Determine the [x, y] coordinate at the center of the cell enclosing the given text.  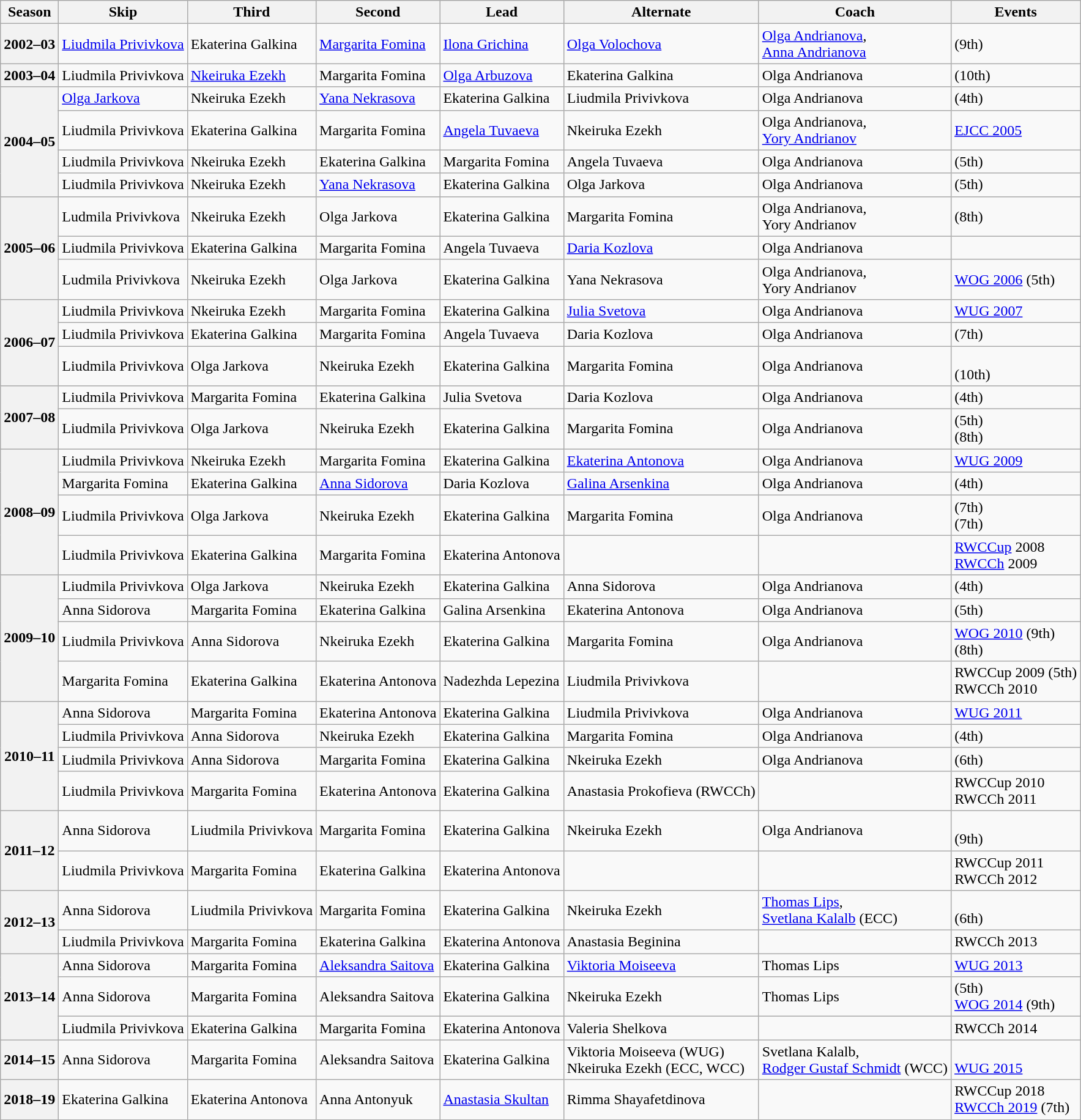
Anastasia Prokofieva (RWCCh) [661, 790]
RWCCup 2009 (5th)RWCCh 2010 [1016, 681]
Svetlana Kalalb,Rodger Gustaf Schmidt (WCC) [855, 1059]
WUG 2007 [1016, 311]
2003–04 [29, 75]
2008–09 [29, 512]
Thomas Lips,Svetlana Kalalb (ECC) [855, 910]
RWCCh 2014 [1016, 1028]
Olga Volochova [661, 44]
WUG 2013 [1016, 965]
2013–14 [29, 997]
(8th) [1016, 217]
2014–15 [29, 1059]
WUG 2011 [1016, 713]
RWCCup 2018 RWCCh 2019 (7th) [1016, 1100]
2009–10 [29, 638]
2006–07 [29, 343]
WUG 2015 [1016, 1059]
(5th) (8th) [1016, 429]
Third [251, 12]
Skip [123, 12]
RWCCup 2011 RWCCh 2012 [1016, 870]
2012–13 [29, 922]
WOG 2006 (5th) [1016, 279]
Lead [502, 12]
WUG 2009 [1016, 461]
2011–12 [29, 850]
Anastasia Beginina [661, 942]
Olga Arbuzova [502, 75]
Alternate [661, 12]
Anastasia Skultan [502, 1100]
(7th) [1016, 334]
Coach [855, 12]
2007–08 [29, 417]
2005–06 [29, 248]
RWCCup 2010 RWCCh 2011 [1016, 790]
Ilona Grichina [502, 44]
Nadezhda Lepezina [502, 681]
Second [378, 12]
(7th) (7th) [1016, 515]
Rimma Shayafetdinova [661, 1100]
RWCCup 2008 RWCCh 2009 [1016, 555]
Season [29, 12]
Olga Andrianova,Anna Andrianova [855, 44]
EJCC 2005 [1016, 130]
Valeria Shelkova [661, 1028]
(5th)WOG 2014 (9th) [1016, 997]
Viktoria Moiseeva (WUG)Nkeiruka Ezekh (ECC, WCC) [661, 1059]
RWCCh 2013 [1016, 942]
2004–05 [29, 142]
Anna Antonyuk [378, 1100]
Viktoria Moiseeva [661, 965]
2018–19 [29, 1100]
2010–11 [29, 756]
Events [1016, 12]
WOG 2010 (9th) (8th) [1016, 641]
2002–03 [29, 44]
